Return the [x, y] coordinate for the center point of the cell that contains the specified text.  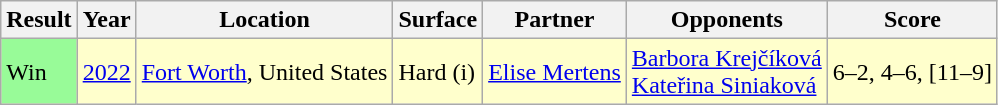
Surface [438, 20]
Fort Worth, United States [264, 72]
Partner [555, 20]
Year [106, 20]
Location [264, 20]
Result [39, 20]
Opponents [726, 20]
Hard (i) [438, 72]
2022 [106, 72]
Barbora Krejčíková Kateřina Siniaková [726, 72]
Score [912, 20]
Elise Mertens [555, 72]
6–2, 4–6, [11–9] [912, 72]
Win [39, 72]
